Pinpoint the cell where the given text exists, returning its [X, Y] midpoint coordinate. 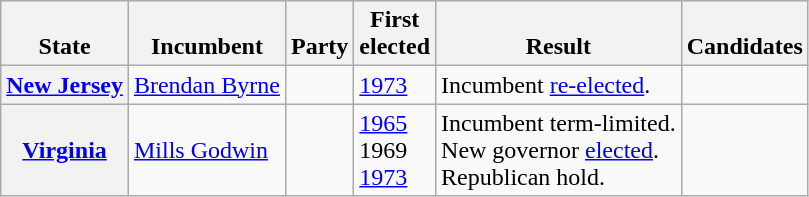
New Jersey [65, 85]
Incumbent re-elected. [559, 85]
Brendan Byrne [206, 85]
Incumbent term-limited. New governor elected. Republican hold. [559, 150]
Result [559, 34]
Virginia [65, 150]
19651969 1973 [395, 150]
Incumbent [206, 34]
Firstelected [395, 34]
Candidates [744, 34]
1973 [395, 85]
Mills Godwin [206, 150]
Party [319, 34]
State [65, 34]
